Provide the [x, y] coordinate of the cell's center where the given text is located.  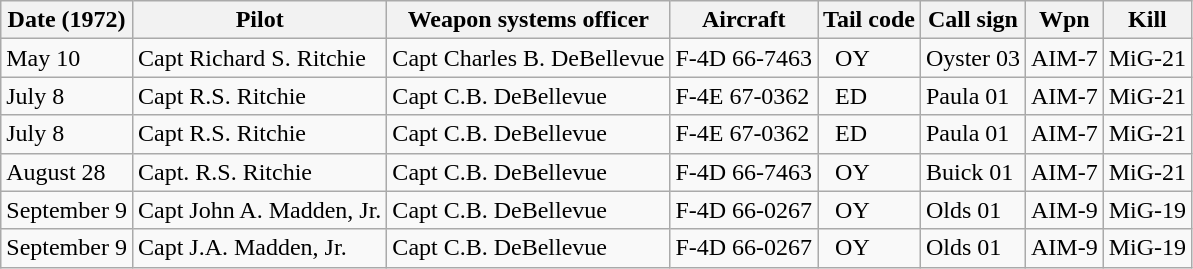
Capt John A. Madden, Jr. [259, 210]
Weapon systems officer [528, 20]
Capt Richard S. Ritchie [259, 58]
Buick 01 [972, 172]
Kill [1147, 20]
Pilot [259, 20]
Capt Charles B. DeBellevue [528, 58]
Tail code [870, 20]
Capt. R.S. Ritchie [259, 172]
Oyster 03 [972, 58]
Aircraft [744, 20]
Date (1972) [67, 20]
Call sign [972, 20]
Wpn [1064, 20]
Capt J.A. Madden, Jr. [259, 248]
August 28 [67, 172]
May 10 [67, 58]
